For the text-containing cell, return its midpoint in [x, y] coordinate format. 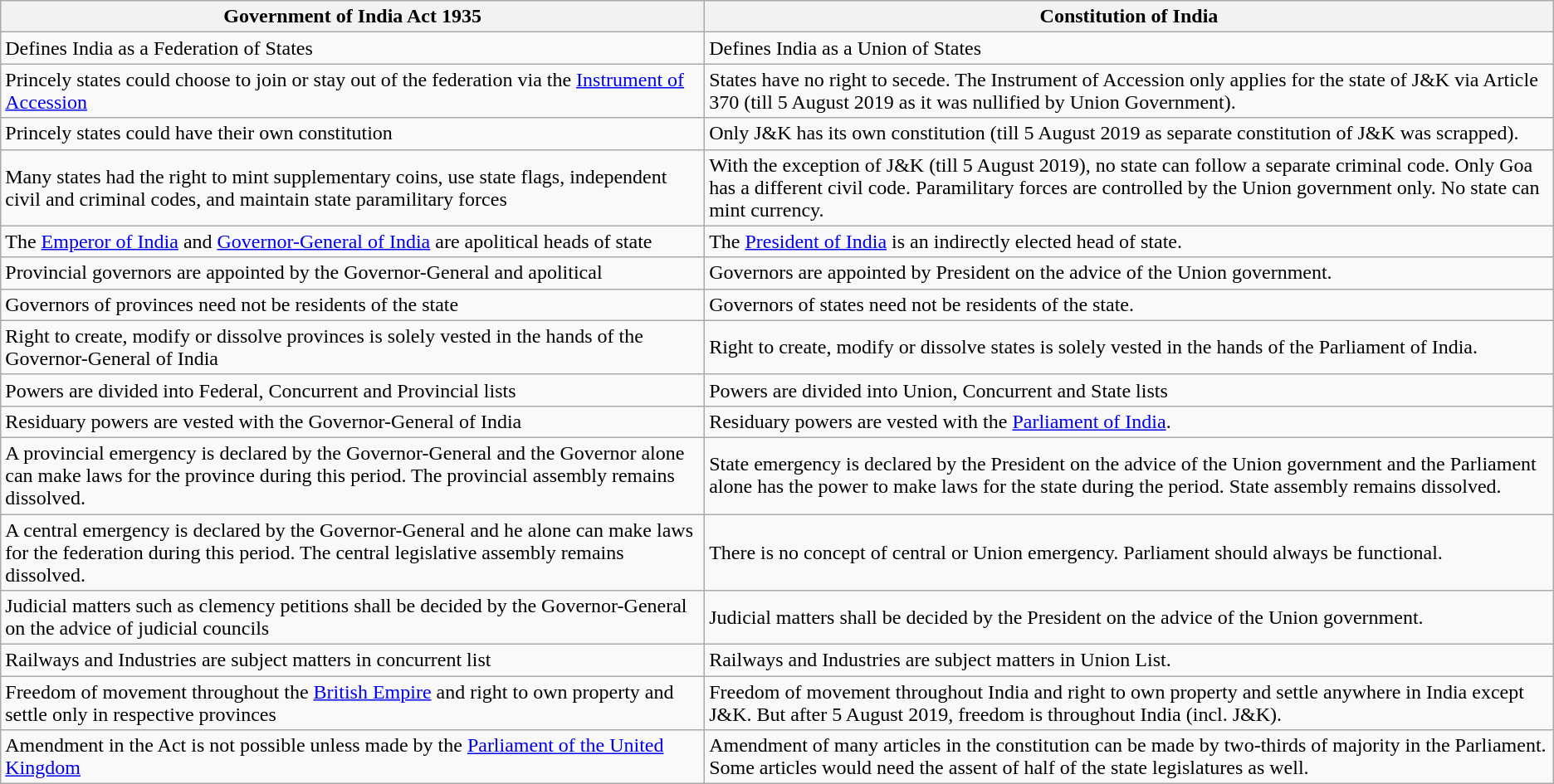
Powers are divided into Federal, Concurrent and Provincial lists [353, 390]
Powers are divided into Union, Concurrent and State lists [1129, 390]
Railways and Industries are subject matters in Union List. [1129, 660]
Residuary powers are vested with the Parliament of India. [1129, 421]
Princely states could choose to join or stay out of the federation via the Instrument of Accession [353, 91]
Amendment in the Act is not possible unless made by the Parliament of the United Kingdom [353, 757]
Government of India Act 1935 [353, 17]
Right to create, modify or dissolve provinces is solely vested in the hands of the Governor-General of India [353, 347]
Only J&K has its own constitution (till 5 August 2019 as separate constitution of J&K was scrapped). [1129, 134]
Defines India as a Federation of States [353, 48]
Governors of provinces need not be residents of the state [353, 304]
The Emperor of India and Governor-General of India are apolitical heads of state [353, 241]
Residuary powers are vested with the Governor-General of India [353, 421]
Governors are appointed by President on the advice of the Union government. [1129, 273]
Judicial matters shall be decided by the President on the advice of the Union government. [1129, 617]
Governors of states need not be residents of the state. [1129, 304]
Many states had the right to mint supplementary coins, use state flags, independent civil and criminal codes, and maintain state paramilitary forces [353, 187]
Princely states could have their own constitution [353, 134]
Railways and Industries are subject matters in concurrent list [353, 660]
Right to create, modify or dissolve states is solely vested in the hands of the Parliament of India. [1129, 347]
Judicial matters such as clemency petitions shall be decided by the Governor-General on the advice of judicial councils [353, 617]
Constitution of India [1129, 17]
Freedom of movement throughout the British Empire and right to own property and settle only in respective provinces [353, 704]
The President of India is an indirectly elected head of state. [1129, 241]
Defines India as a Union of States [1129, 48]
There is no concept of central or Union emergency. Parliament should always be functional. [1129, 553]
Provincial governors are appointed by the Governor-General and apolitical [353, 273]
